Find where the given text appears and provide that cell's center as (X, Y) coordinate. 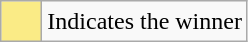
Indicates the winner (145, 22)
